For the text-containing cell, return its midpoint in (X, Y) coordinate format. 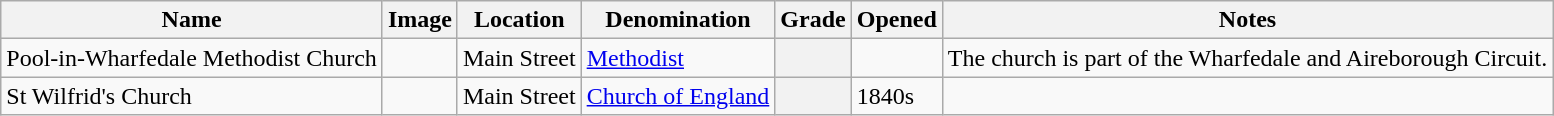
Notes (1247, 20)
Pool-in-Wharfedale Methodist Church (192, 58)
The church is part of the Wharfedale and Aireborough Circuit. (1247, 58)
St Wilfrid's Church (192, 96)
Methodist (678, 58)
Name (192, 20)
Image (420, 20)
Opened (896, 20)
Church of England (678, 96)
Denomination (678, 20)
Grade (813, 20)
Location (519, 20)
1840s (896, 96)
